Scan for the cell matching the given text and deliver its (x, y) coordinate at center. 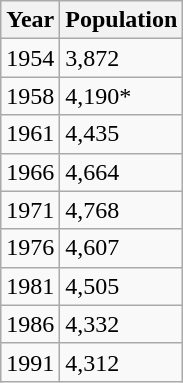
4,768 (122, 210)
1991 (30, 362)
4,312 (122, 362)
4,190* (122, 96)
Population (122, 20)
1971 (30, 210)
1976 (30, 248)
4,607 (122, 248)
1981 (30, 286)
1966 (30, 172)
4,332 (122, 324)
Year (30, 20)
1954 (30, 58)
1958 (30, 96)
4,505 (122, 286)
4,435 (122, 134)
1961 (30, 134)
3,872 (122, 58)
4,664 (122, 172)
1986 (30, 324)
